For the text-containing cell, return its midpoint in (X, Y) coordinate format. 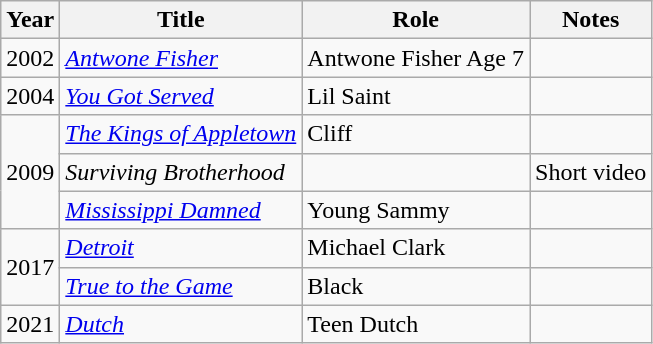
Lil Saint (416, 96)
2009 (30, 172)
2004 (30, 96)
2002 (30, 58)
Mississippi Damned (181, 210)
Short video (591, 172)
True to the Game (181, 286)
The Kings of Appletown (181, 134)
2017 (30, 267)
Michael Clark (416, 248)
Young Sammy (416, 210)
Black (416, 286)
Title (181, 20)
Dutch (181, 324)
Notes (591, 20)
Antwone Fisher Age 7 (416, 58)
2021 (30, 324)
You Got Served (181, 96)
Antwone Fisher (181, 58)
Detroit (181, 248)
Year (30, 20)
Teen Dutch (416, 324)
Surviving Brotherhood (181, 172)
Role (416, 20)
Cliff (416, 134)
